Identify which cell holds the provided text, then report its (X, Y) central coordinate. 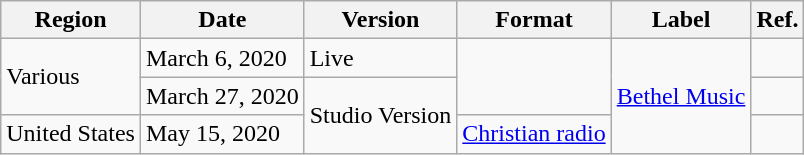
Region (71, 20)
Christian radio (534, 134)
March 6, 2020 (222, 58)
Live (380, 58)
Version (380, 20)
March 27, 2020 (222, 96)
Studio Version (380, 115)
May 15, 2020 (222, 134)
Various (71, 77)
Date (222, 20)
Ref. (778, 20)
Label (681, 20)
Bethel Music (681, 96)
Format (534, 20)
United States (71, 134)
